Scan for the cell matching the given text and deliver its (X, Y) coordinate at center. 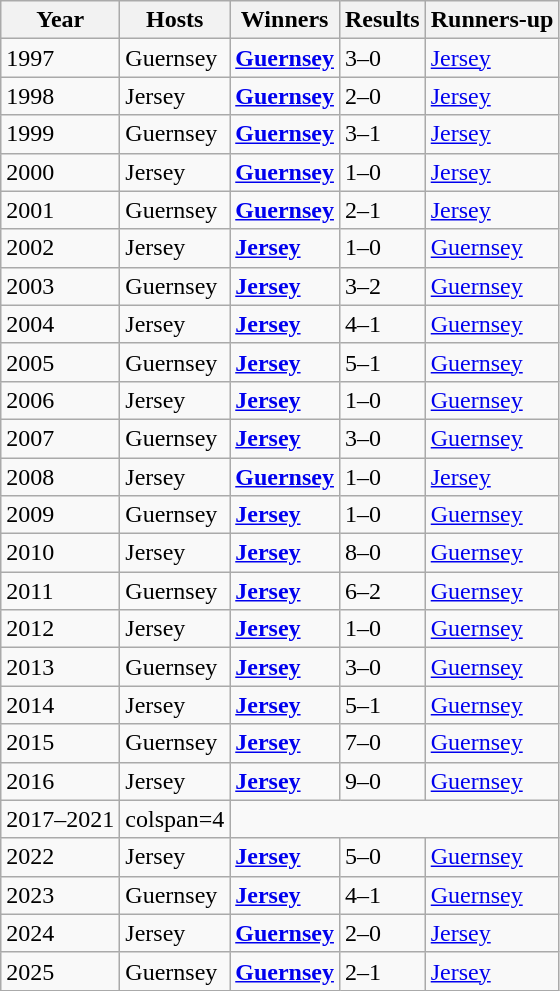
2012 (60, 629)
2005 (60, 362)
2025 (60, 971)
8–0 (382, 553)
2016 (60, 781)
2024 (60, 933)
5–0 (382, 857)
2023 (60, 895)
2015 (60, 743)
2004 (60, 324)
1998 (60, 96)
1997 (60, 58)
9–0 (382, 781)
3–1 (382, 134)
3–2 (382, 286)
colspan=4 (175, 819)
2007 (60, 438)
2009 (60, 515)
2013 (60, 667)
Results (382, 20)
Year (60, 20)
2000 (60, 172)
Runners-up (492, 20)
2014 (60, 705)
6–2 (382, 591)
Hosts (175, 20)
7–0 (382, 743)
2002 (60, 248)
2008 (60, 477)
2022 (60, 857)
2017–2021 (60, 819)
Winners (285, 20)
2006 (60, 400)
2011 (60, 591)
2001 (60, 210)
2010 (60, 553)
1999 (60, 134)
2003 (60, 286)
